Identify which cell holds the provided text, then report its [x, y] central coordinate. 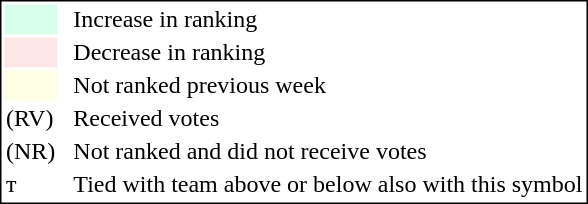
Received votes [328, 119]
Tied with team above or below also with this symbol [328, 185]
Not ranked and did not receive votes [328, 151]
(RV) [30, 119]
Not ranked previous week [328, 85]
Increase in ranking [328, 19]
(NR) [30, 151]
Decrease in ranking [328, 53]
т [30, 185]
